Find where the given text appears and provide that cell's center as [X, Y] coordinate. 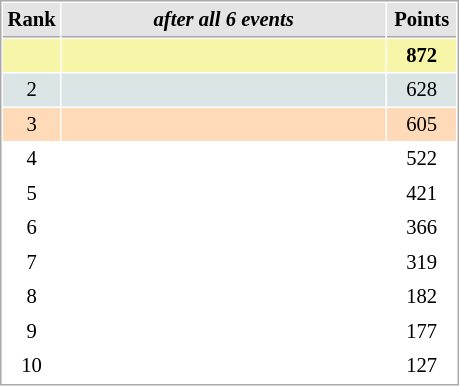
3 [32, 124]
319 [422, 262]
177 [422, 332]
605 [422, 124]
9 [32, 332]
628 [422, 90]
Rank [32, 20]
7 [32, 262]
6 [32, 228]
366 [422, 228]
5 [32, 194]
522 [422, 158]
10 [32, 366]
4 [32, 158]
Points [422, 20]
421 [422, 194]
127 [422, 366]
after all 6 events [224, 20]
872 [422, 56]
2 [32, 90]
182 [422, 296]
8 [32, 296]
